Detect which cell encompasses the target text, then output its (x, y) center coordinate. 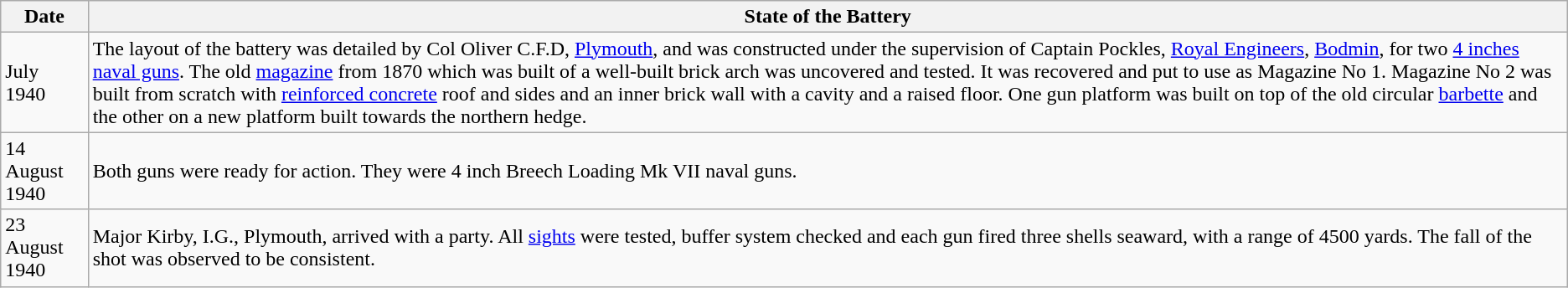
Both guns were ready for action. They were 4 inch Breech Loading Mk VII naval guns. (828, 171)
State of the Battery (828, 17)
Date (44, 17)
23 August 1940 (44, 248)
July 1940 (44, 82)
14 August 1940 (44, 171)
